Return [x, y] of the center of cell containing provided text 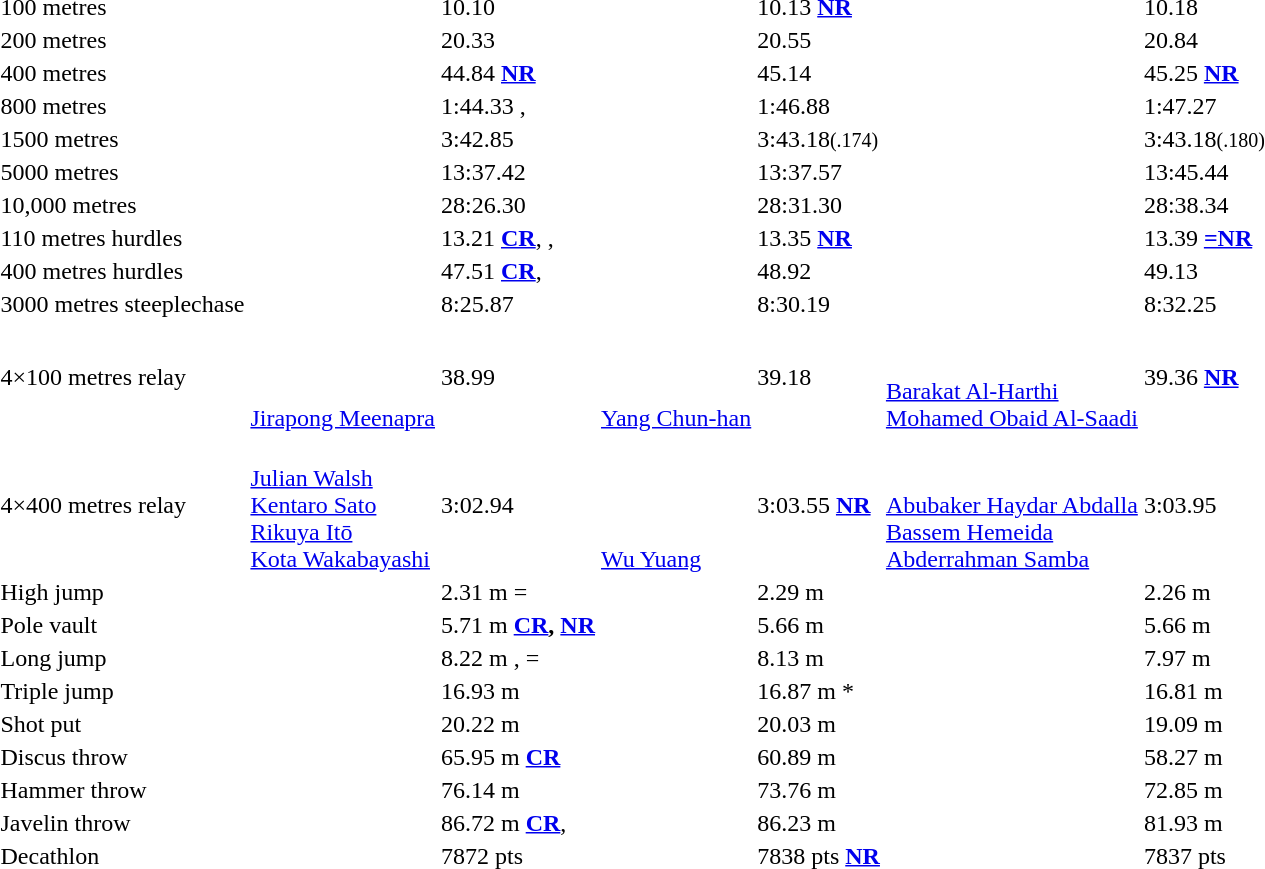
1:44.33 , [518, 106]
20.03 m [819, 724]
13:37.42 [518, 172]
3:03.55 NR [819, 505]
45.14 [819, 73]
13.21 CR, , [518, 238]
Barakat Al-HarthiMohamed Obaid Al-Saadi [1012, 378]
3:42.85 [518, 139]
2.29 m [819, 592]
86.72 m CR, [518, 823]
8.13 m [819, 658]
8.22 m , = [518, 658]
20.55 [819, 40]
20.33 [518, 40]
16.93 m [518, 691]
44.84 NR [518, 73]
13:37.57 [819, 172]
3:02.94 [518, 505]
76.14 m [518, 790]
3:43.18(.174) [819, 139]
Julian WalshKentaro SatoRikuya ItōKota Wakabayashi [343, 505]
28:26.30 [518, 205]
39.18 [819, 378]
Wu Yuang [676, 505]
13.35 NR [819, 238]
Abubaker Haydar AbdallaBassem HemeidaAbderrahman Samba [1012, 505]
5.66 m [819, 625]
28:31.30 [819, 205]
5.71 m CR, NR [518, 625]
47.51 CR, [518, 271]
48.92 [819, 271]
16.87 m * [819, 691]
1:46.88 [819, 106]
8:30.19 [819, 304]
86.23 m [819, 823]
Yang Chun-han [676, 378]
65.95 m CR [518, 757]
38.99 [518, 378]
73.76 m [819, 790]
60.89 m [819, 757]
20.22 m [518, 724]
8:25.87 [518, 304]
Jirapong Meenapra [343, 378]
2.31 m = [518, 592]
